For the text-containing cell, return its midpoint in [X, Y] coordinate format. 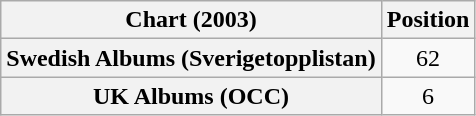
Position [428, 20]
62 [428, 58]
UK Albums (OCC) [191, 96]
6 [428, 96]
Swedish Albums (Sverigetopplistan) [191, 58]
Chart (2003) [191, 20]
